Detect which cell encompasses the target text, then output its [X, Y] center coordinate. 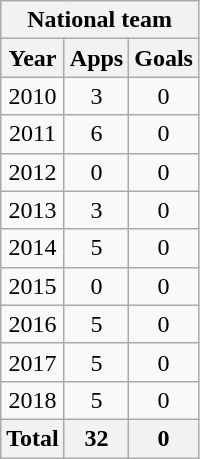
2016 [33, 324]
2018 [33, 400]
Year [33, 58]
32 [96, 438]
Goals [164, 58]
2012 [33, 172]
2014 [33, 248]
Apps [96, 58]
2017 [33, 362]
6 [96, 134]
2011 [33, 134]
2015 [33, 286]
Total [33, 438]
National team [100, 20]
2013 [33, 210]
2010 [33, 96]
